Return [x, y] of the center of cell containing provided text 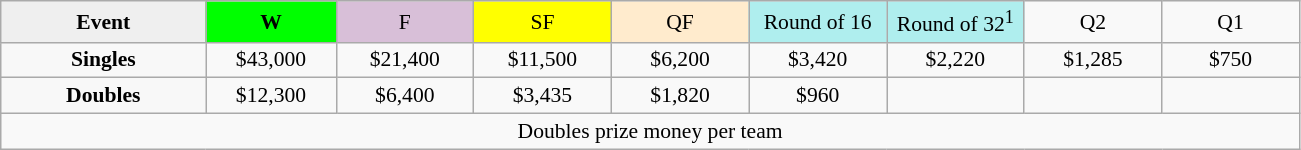
F [405, 22]
Singles [104, 60]
$12,300 [271, 96]
SF [543, 22]
$6,400 [405, 96]
$6,200 [680, 60]
$3,420 [818, 60]
Q1 [1231, 22]
$1,285 [1093, 60]
$1,820 [680, 96]
$43,000 [271, 60]
Doubles prize money per team [650, 132]
$2,220 [955, 60]
$960 [818, 96]
$750 [1231, 60]
Round of 16 [818, 22]
Doubles [104, 96]
$3,435 [543, 96]
QF [680, 22]
Q2 [1093, 22]
Round of 321 [955, 22]
W [271, 22]
Event [104, 22]
$11,500 [543, 60]
$21,400 [405, 60]
